Pinpoint the cell where the given text exists, returning its (x, y) midpoint coordinate. 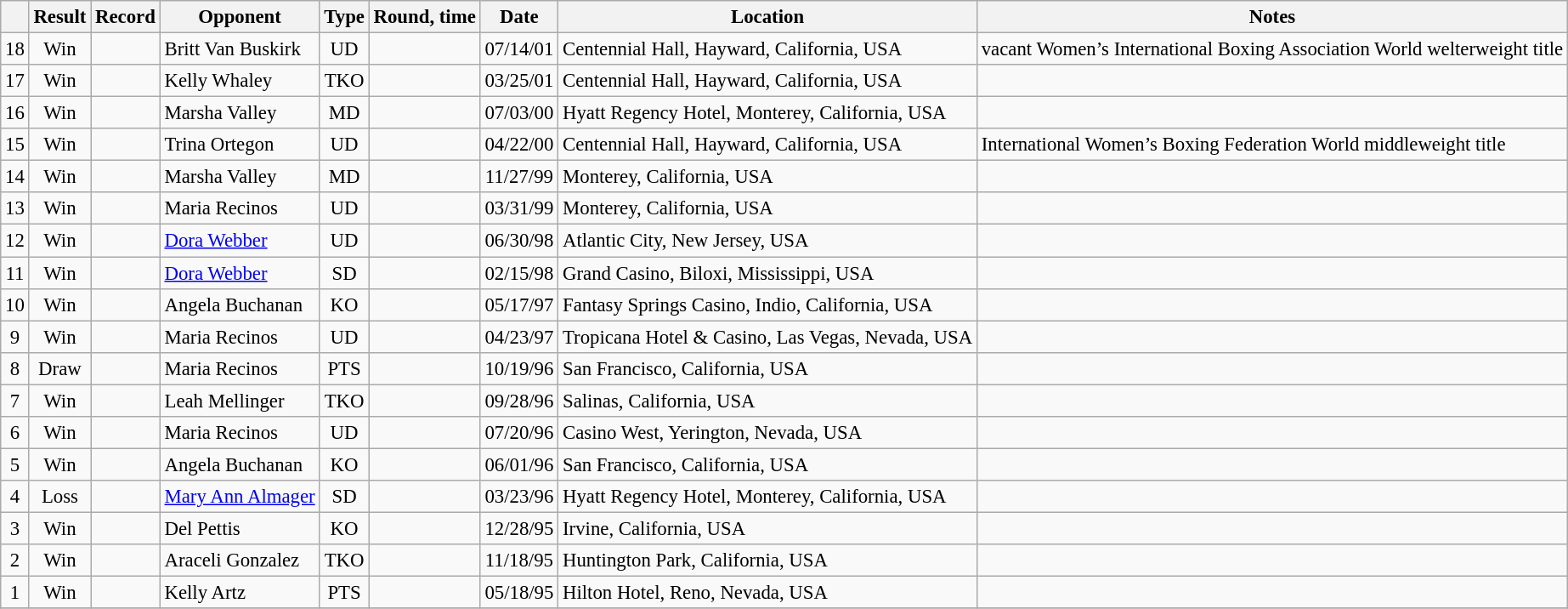
05/18/95 (519, 593)
12 (15, 241)
15 (15, 145)
16 (15, 113)
06/01/96 (519, 464)
03/23/96 (519, 497)
Date (519, 17)
07/14/01 (519, 49)
2 (15, 561)
07/20/96 (519, 433)
6 (15, 433)
03/25/01 (519, 81)
Atlantic City, New Jersey, USA (768, 241)
13 (15, 208)
Tropicana Hotel & Casino, Las Vegas, Nevada, USA (768, 337)
Kelly Whaley (240, 81)
Huntington Park, California, USA (768, 561)
Result (59, 17)
14 (15, 177)
Kelly Artz (240, 593)
Araceli Gonzalez (240, 561)
10/19/96 (519, 368)
4 (15, 497)
04/22/00 (519, 145)
Leah Mellinger (240, 401)
Fantasy Springs Casino, Indio, California, USA (768, 304)
Record (126, 17)
Loss (59, 497)
18 (15, 49)
Location (768, 17)
17 (15, 81)
Britt Van Buskirk (240, 49)
Notes (1271, 17)
Casino West, Yerington, Nevada, USA (768, 433)
7 (15, 401)
9 (15, 337)
Trina Ortegon (240, 145)
12/28/95 (519, 528)
Hilton Hotel, Reno, Nevada, USA (768, 593)
Round, time (425, 17)
vacant Women’s International Boxing Association World welterweight title (1271, 49)
06/30/98 (519, 241)
Draw (59, 368)
03/31/99 (519, 208)
10 (15, 304)
International Women’s Boxing Federation World middleweight title (1271, 145)
Irvine, California, USA (768, 528)
02/15/98 (519, 273)
11 (15, 273)
Del Pettis (240, 528)
Salinas, California, USA (768, 401)
Mary Ann Almager (240, 497)
07/03/00 (519, 113)
3 (15, 528)
05/17/97 (519, 304)
11/18/95 (519, 561)
Grand Casino, Biloxi, Mississippi, USA (768, 273)
5 (15, 464)
11/27/99 (519, 177)
Type (344, 17)
8 (15, 368)
04/23/97 (519, 337)
09/28/96 (519, 401)
1 (15, 593)
Opponent (240, 17)
